Search for the cell housing the specified text and yield its [X, Y] center coordinate. 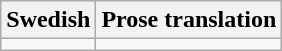
Swedish [48, 20]
Prose translation [189, 20]
